Detect which cell encompasses the target text, then output its (x, y) center coordinate. 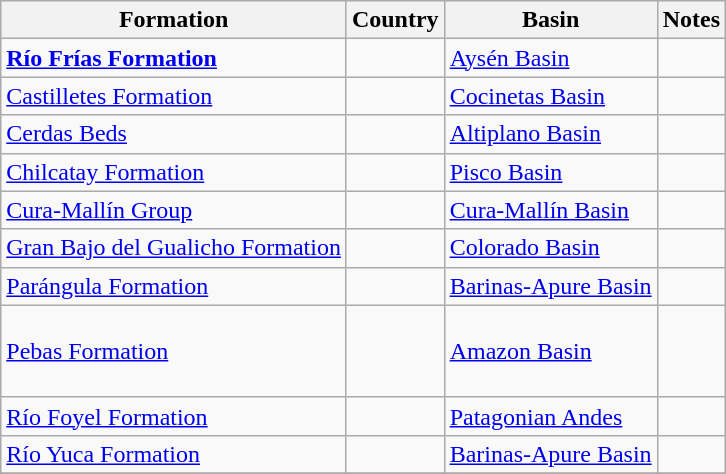
Cura-Mallín Basin (550, 210)
Pisco Basin (550, 172)
Altiplano Basin (550, 134)
Aysén Basin (550, 58)
Basin (550, 20)
Patagonian Andes (550, 416)
Cocinetas Basin (550, 96)
Formation (174, 20)
Castilletes Formation (174, 96)
Cerdas Beds (174, 134)
Río Frías Formation (174, 58)
Gran Bajo del Gualicho Formation (174, 248)
Río Foyel Formation (174, 416)
Cura-Mallín Group (174, 210)
Parángula Formation (174, 286)
Notes (691, 20)
Chilcatay Formation (174, 172)
Río Yuca Formation (174, 454)
Colorado Basin (550, 248)
Pebas Formation (174, 351)
Amazon Basin (550, 351)
Country (395, 20)
